Provide the (x, y) coordinate of the cell's center where the given text is located.  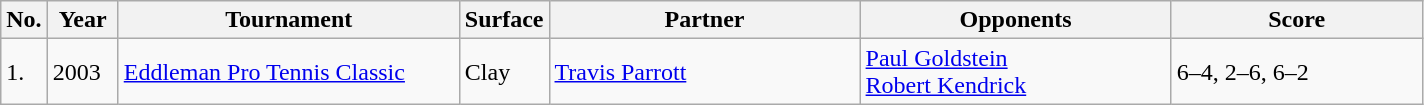
Paul Goldstein Robert Kendrick (1016, 72)
Eddleman Pro Tennis Classic (288, 72)
Partner (704, 20)
No. (24, 20)
Year (82, 20)
Tournament (288, 20)
Travis Parrott (704, 72)
Opponents (1016, 20)
6–4, 2–6, 6–2 (1296, 72)
Score (1296, 20)
Clay (504, 72)
2003 (82, 72)
Surface (504, 20)
1. (24, 72)
